Detect which cell encompasses the target text, then output its [X, Y] center coordinate. 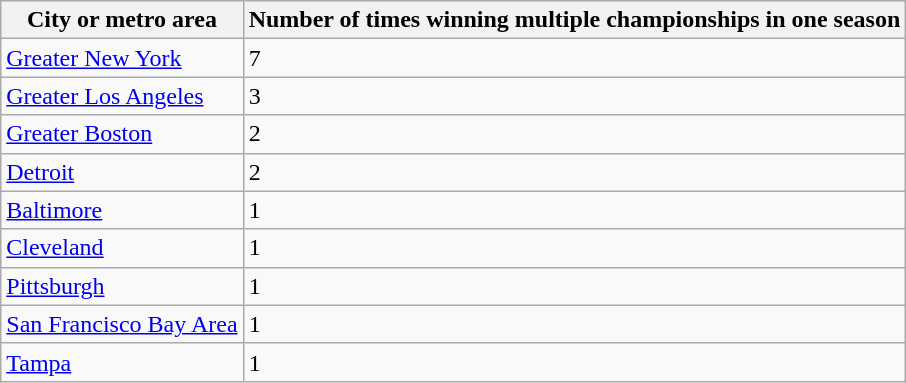
Baltimore [122, 210]
Cleveland [122, 248]
Greater New York [122, 58]
Tampa [122, 362]
Number of times winning multiple championships in one season [574, 20]
Detroit [122, 172]
3 [574, 96]
City or metro area [122, 20]
San Francisco Bay Area [122, 324]
7 [574, 58]
Greater Boston [122, 134]
Pittsburgh [122, 286]
Greater Los Angeles [122, 96]
